Search for the cell housing the specified text and yield its [X, Y] center coordinate. 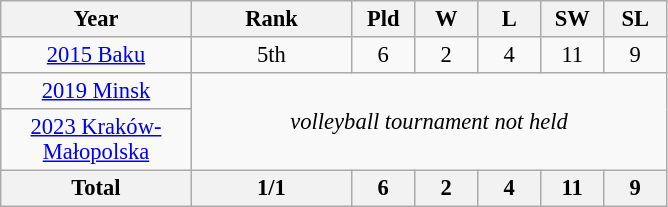
SW [572, 19]
Rank [271, 19]
SL [636, 19]
volleyball tournament not held [429, 122]
2023 Kraków-Małopolska [96, 140]
2015 Baku [96, 55]
L [510, 19]
2019 Minsk [96, 91]
5th [271, 55]
W [446, 19]
Total [96, 188]
Year [96, 19]
Pld [384, 19]
1/1 [271, 188]
